Output the (X, Y) coordinate of the center of the cell containing the given text.  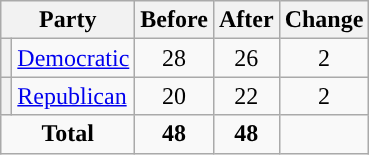
Before (174, 20)
Democratic (74, 58)
26 (246, 58)
20 (174, 96)
Republican (74, 96)
Total (68, 134)
Party (68, 20)
After (246, 20)
22 (246, 96)
28 (174, 58)
Change (324, 20)
